Identify which cell holds the provided text, then report its [X, Y] central coordinate. 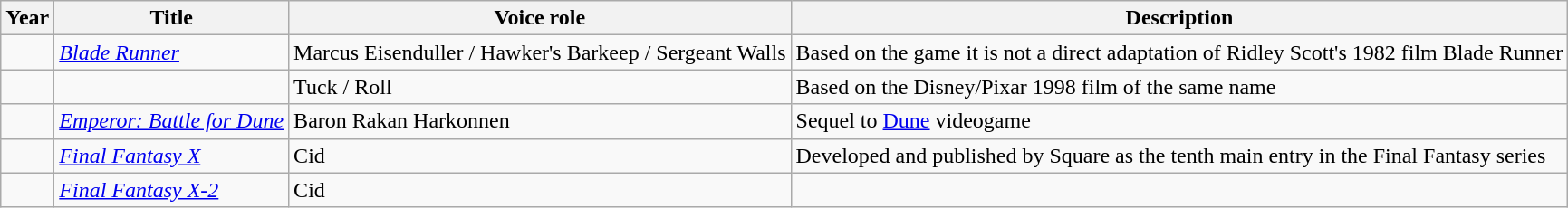
Emperor: Battle for Dune [172, 121]
Year [27, 18]
Tuck / Roll [540, 87]
Description [1179, 18]
Based on the Disney/Pixar 1998 film of the same name [1179, 87]
Final Fantasy X-2 [172, 190]
Voice role [540, 18]
Title [172, 18]
Blade Runner [172, 52]
Marcus Eisenduller / Hawker's Barkeep / Sergeant Walls [540, 52]
Baron Rakan Harkonnen [540, 121]
Based on the game it is not a direct adaptation of Ridley Scott's 1982 film Blade Runner [1179, 52]
Developed and published by Square as the tenth main entry in the Final Fantasy series [1179, 156]
Final Fantasy X [172, 156]
Sequel to Dune videogame [1179, 121]
